Determine the [X, Y] coordinate at the center of the cell enclosing the given text.  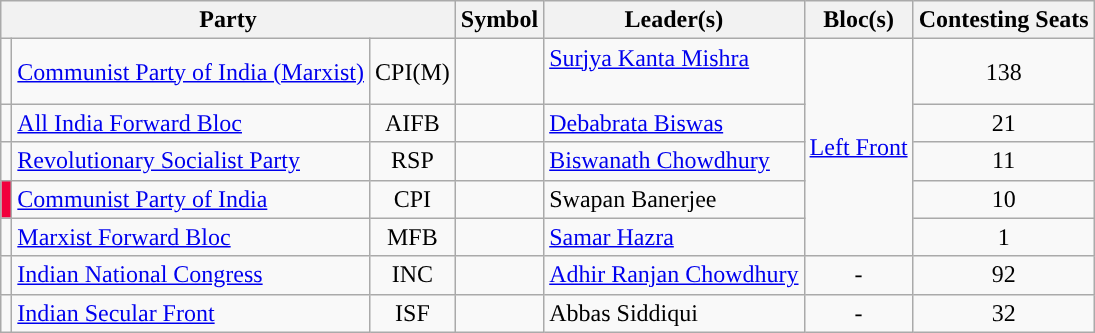
Symbol [499, 20]
Revolutionary Socialist Party [191, 161]
Bloc(s) [858, 20]
RSP [413, 161]
92 [1004, 275]
Indian Secular Front [191, 313]
Indian National Congress [191, 275]
All India Forward Bloc [191, 123]
ISF [413, 313]
Contesting Seats [1004, 20]
32 [1004, 313]
1 [1004, 237]
Marxist Forward Bloc [191, 237]
Abbas Siddiqui [674, 313]
Leader(s) [674, 20]
Party [228, 20]
Samar Hazra [674, 237]
138 [1004, 72]
Debabrata Biswas [674, 123]
CPI [413, 199]
Surjya Kanta Mishra [674, 72]
Left Front [858, 148]
Swapan Banerjee [674, 199]
21 [1004, 123]
AIFB [413, 123]
Communist Party of India [191, 199]
MFB [413, 237]
Communist Party of India (Marxist) [191, 72]
10 [1004, 199]
CPI(M) [413, 72]
Biswanath Chowdhury [674, 161]
Adhir Ranjan Chowdhury [674, 275]
11 [1004, 161]
INC [413, 275]
